Output the [X, Y] coordinate of the center of the cell containing the given text.  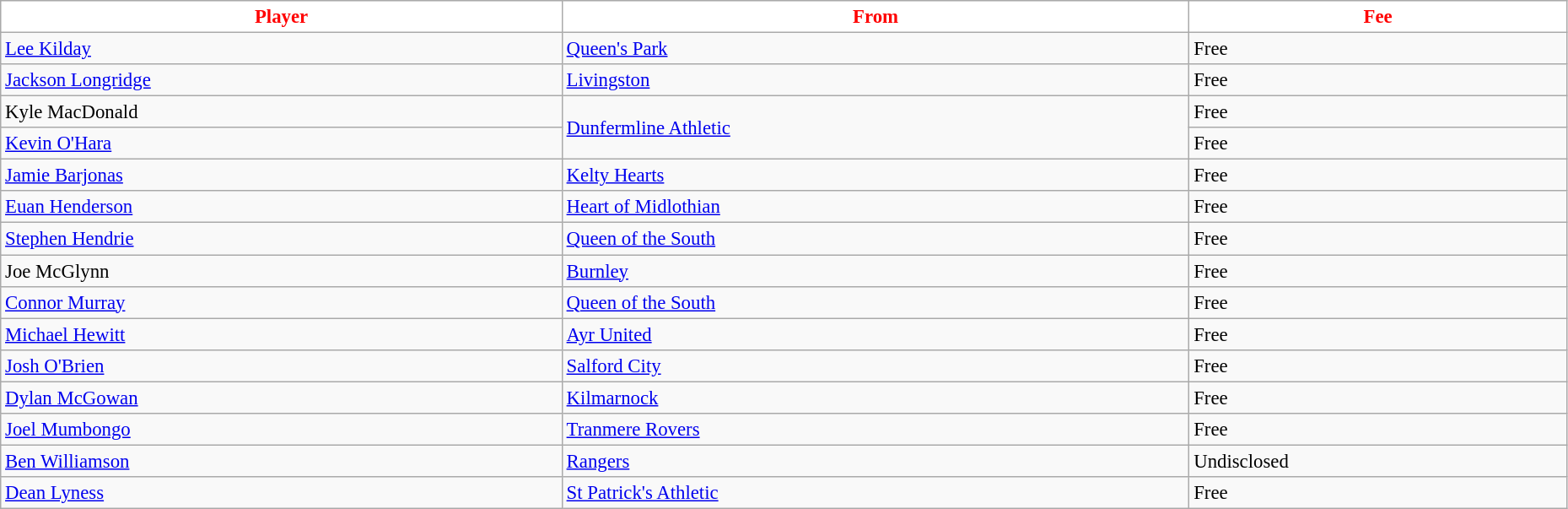
Dunfermline Athletic [876, 128]
Kelty Hearts [876, 176]
Salford City [876, 366]
Lee Kilday [282, 49]
Dylan McGowan [282, 398]
Burnley [876, 271]
Ayr United [876, 334]
Stephen Hendrie [282, 239]
Heart of Midlothian [876, 207]
Joe McGlynn [282, 271]
Dean Lyness [282, 493]
Queen's Park [876, 49]
Fee [1378, 17]
Rangers [876, 461]
Livingston [876, 80]
Player [282, 17]
Euan Henderson [282, 207]
Jamie Barjonas [282, 176]
Josh O'Brien [282, 366]
Kevin O'Hara [282, 143]
Connor Murray [282, 302]
Tranmere Rovers [876, 430]
Undisclosed [1378, 461]
Joel Mumbongo [282, 430]
Kyle MacDonald [282, 112]
Michael Hewitt [282, 334]
Jackson Longridge [282, 80]
St Patrick's Athletic [876, 493]
From [876, 17]
Kilmarnock [876, 398]
Ben Williamson [282, 461]
